Find where the given text appears and provide that cell's center as [x, y] coordinate. 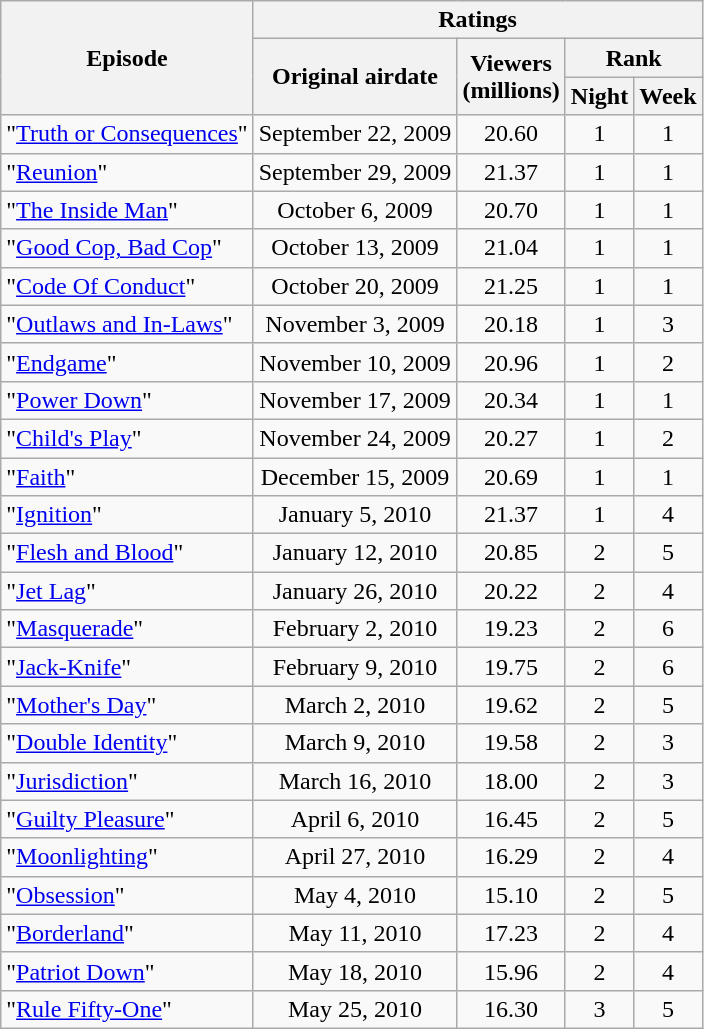
20.85 [511, 553]
"Power Down" [127, 400]
"Code Of Conduct" [127, 286]
October 13, 2009 [355, 248]
18.00 [511, 781]
October 6, 2009 [355, 210]
19.62 [511, 705]
"Outlaws and In-Laws" [127, 324]
"Double Identity" [127, 743]
15.96 [511, 971]
16.30 [511, 1009]
19.23 [511, 629]
November 24, 2009 [355, 438]
20.27 [511, 438]
"Child's Play" [127, 438]
"Endgame" [127, 362]
March 2, 2010 [355, 705]
October 20, 2009 [355, 286]
"Rule Fifty-One" [127, 1009]
May 18, 2010 [355, 971]
Night [599, 96]
January 5, 2010 [355, 515]
21.25 [511, 286]
20.22 [511, 591]
"The Inside Man" [127, 210]
February 2, 2010 [355, 629]
April 6, 2010 [355, 819]
"Ignition" [127, 515]
"Reunion" [127, 172]
16.45 [511, 819]
17.23 [511, 933]
"Patriot Down" [127, 971]
Viewers(millions) [511, 77]
"Jurisdiction" [127, 781]
November 3, 2009 [355, 324]
May 11, 2010 [355, 933]
20.96 [511, 362]
March 9, 2010 [355, 743]
20.70 [511, 210]
March 16, 2010 [355, 781]
"Mother's Day" [127, 705]
"Faith" [127, 477]
September 22, 2009 [355, 134]
May 25, 2010 [355, 1009]
May 4, 2010 [355, 895]
Ratings [478, 20]
"Jack-Knife" [127, 667]
December 15, 2009 [355, 477]
21.04 [511, 248]
"Good Cop, Bad Cop" [127, 248]
"Jet Lag" [127, 591]
16.29 [511, 857]
"Borderland" [127, 933]
November 17, 2009 [355, 400]
20.69 [511, 477]
"Moonlighting" [127, 857]
September 29, 2009 [355, 172]
January 12, 2010 [355, 553]
19.58 [511, 743]
20.18 [511, 324]
February 9, 2010 [355, 667]
"Guilty Pleasure" [127, 819]
November 10, 2009 [355, 362]
Week [668, 96]
April 27, 2010 [355, 857]
"Obsession" [127, 895]
20.60 [511, 134]
15.10 [511, 895]
Original airdate [355, 77]
January 26, 2010 [355, 591]
Episode [127, 58]
19.75 [511, 667]
"Truth or Consequences" [127, 134]
Rank [634, 58]
20.34 [511, 400]
"Flesh and Blood" [127, 553]
"Masquerade" [127, 629]
